Find where the given text appears and provide that cell's center as [X, Y] coordinate. 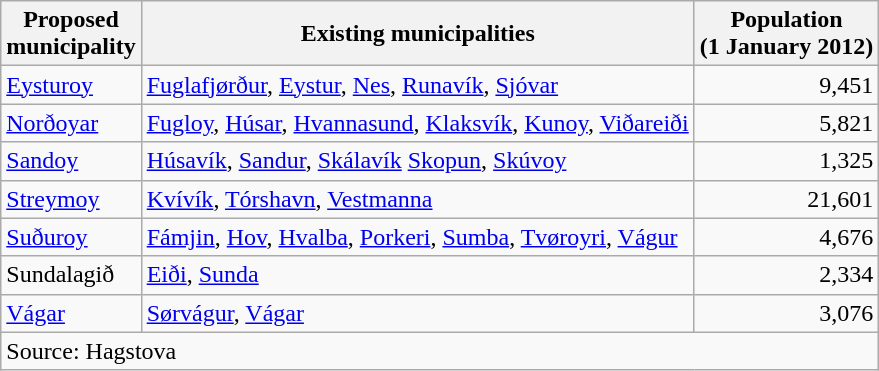
Population(1 January 2012) [786, 34]
Norðoyar [71, 123]
21,601 [786, 199]
Kvívík, Tórshavn, Vestmanna [418, 199]
Fuglafjørður, Eystur, Nes, Runavík, Sjóvar [418, 85]
2,334 [786, 275]
Vágar [71, 313]
Sandoy [71, 161]
5,821 [786, 123]
Source: Hagstova [440, 351]
4,676 [786, 237]
1,325 [786, 161]
Húsavík, Sandur, Skálavík Skopun, Skúvoy [418, 161]
3,076 [786, 313]
Streymoy [71, 199]
Proposedmunicipality [71, 34]
Fámjin, Hov, Hvalba, Porkeri, Sumba, Tvøroyri, Vágur [418, 237]
Eiði, Sunda [418, 275]
Fugloy, Húsar, Hvannasund, Klaksvík, Kunoy, Viðareiði [418, 123]
Suðuroy [71, 237]
9,451 [786, 85]
Sundalagið [71, 275]
Sørvágur, Vágar [418, 313]
Existing municipalities [418, 34]
Eysturoy [71, 85]
